Capture the cell that displays the provided text and extract its (X, Y) central coordinate. 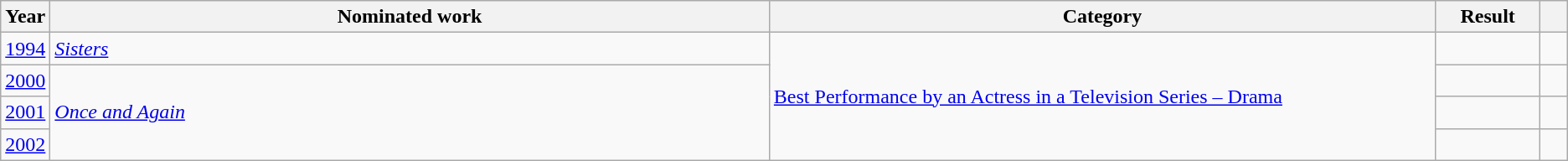
Year (25, 17)
2002 (25, 144)
Sisters (410, 49)
1994 (25, 49)
Result (1488, 17)
Once and Again (410, 112)
Best Performance by an Actress in a Television Series – Drama (1102, 96)
2000 (25, 80)
2001 (25, 112)
Nominated work (410, 17)
Category (1102, 17)
